Locate the cell with the specified text and output its (x, y) center coordinate. 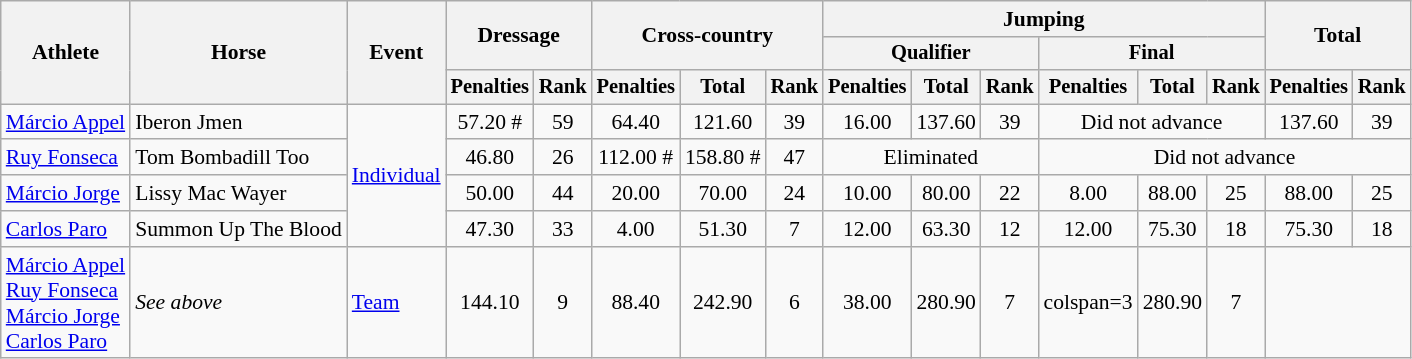
4.00 (636, 229)
10.00 (867, 193)
64.40 (636, 122)
242.90 (723, 303)
Event (396, 52)
9 (563, 303)
Iberon Jmen (238, 122)
44 (563, 193)
6 (795, 303)
50.00 (490, 193)
Tom Bombadill Too (238, 158)
121.60 (723, 122)
Individual (396, 175)
63.30 (946, 229)
colspan=3 (1088, 303)
80.00 (946, 193)
Qualifier (930, 54)
Jumping (1044, 19)
158.80 # (723, 158)
88.40 (636, 303)
22 (1010, 193)
47.30 (490, 229)
59 (563, 122)
Dressage (519, 36)
Lissy Mac Wayer (238, 193)
70.00 (723, 193)
33 (563, 229)
47 (795, 158)
Team (396, 303)
Summon Up The Blood (238, 229)
8.00 (1088, 193)
See above (238, 303)
Athlete (66, 52)
57.20 # (490, 122)
16.00 (867, 122)
38.00 (867, 303)
46.80 (490, 158)
Horse (238, 52)
Eliminated (930, 158)
51.30 (723, 229)
Carlos Paro (66, 229)
Márcio Appel (66, 122)
Cross-country (708, 36)
144.10 (490, 303)
Márcio Jorge (66, 193)
Final (1152, 54)
112.00 # (636, 158)
Ruy Fonseca (66, 158)
24 (795, 193)
20.00 (636, 193)
12 (1010, 229)
26 (563, 158)
Márcio AppelRuy FonsecaMárcio JorgeCarlos Paro (66, 303)
